Capture the cell that displays the provided text and extract its [X, Y] central coordinate. 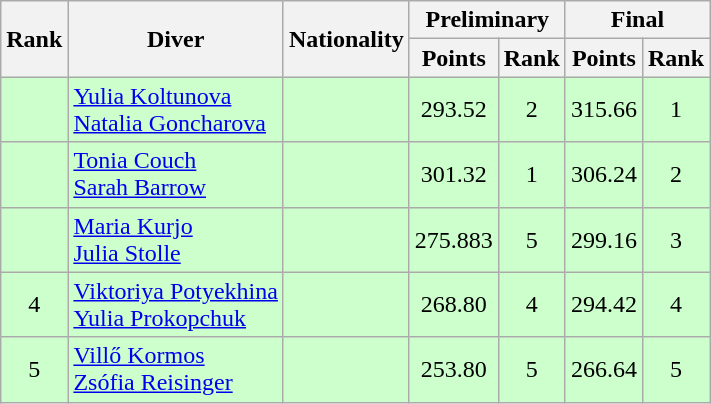
275.883 [454, 240]
Tonia CouchSarah Barrow [176, 174]
Yulia KoltunovaNatalia Goncharova [176, 110]
315.66 [604, 110]
Maria KurjoJulia Stolle [176, 240]
293.52 [454, 110]
266.64 [604, 370]
Diver [176, 39]
299.16 [604, 240]
253.80 [454, 370]
Final [637, 20]
3 [676, 240]
Nationality [346, 39]
Viktoriya PotyekhinaYulia Prokopchuk [176, 304]
301.32 [454, 174]
Villő KormosZsófia Reisinger [176, 370]
268.80 [454, 304]
306.24 [604, 174]
Preliminary [487, 20]
294.42 [604, 304]
